Return the (x, y) coordinate for the center point of the cell that contains the specified text.  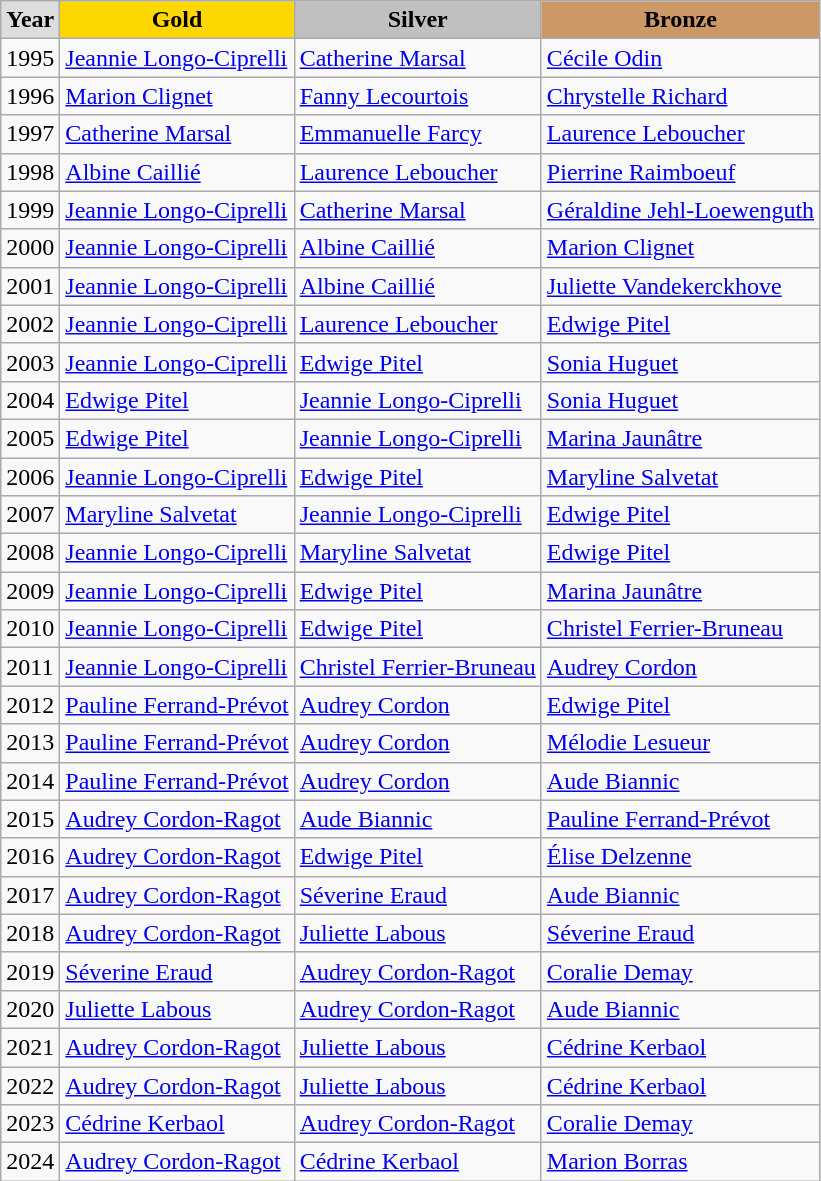
2023 (30, 1124)
2024 (30, 1162)
2014 (30, 781)
Gold (177, 20)
Juliette Vandekerckhove (680, 286)
2001 (30, 286)
2021 (30, 1047)
2004 (30, 400)
2007 (30, 515)
2009 (30, 591)
Cécile Odin (680, 58)
Emmanuelle Farcy (418, 134)
1997 (30, 134)
2020 (30, 1009)
2022 (30, 1085)
Pierrine Raimboeuf (680, 172)
Year (30, 20)
2011 (30, 667)
2008 (30, 553)
2013 (30, 743)
Mélodie Lesueur (680, 743)
2003 (30, 362)
2002 (30, 324)
Bronze (680, 20)
Élise Delzenne (680, 857)
2005 (30, 438)
1998 (30, 172)
Géraldine Jehl-Loewenguth (680, 210)
Fanny Lecourtois (418, 96)
2017 (30, 895)
2010 (30, 629)
1996 (30, 96)
2016 (30, 857)
1999 (30, 210)
2018 (30, 933)
Marion Borras (680, 1162)
1995 (30, 58)
2000 (30, 248)
Chrystelle Richard (680, 96)
2019 (30, 971)
Silver (418, 20)
2012 (30, 705)
2006 (30, 477)
2015 (30, 819)
